Identify which cell holds the provided text, then report its (x, y) central coordinate. 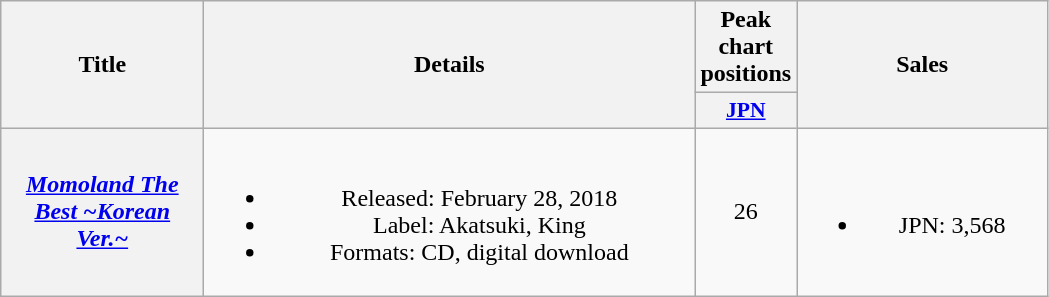
Details (450, 65)
Peakchartpositions (746, 47)
26 (746, 212)
Momoland The Best ~Korean Ver.~ (102, 212)
Released: February 28, 2018Label: Akatsuki, KingFormats: CD, digital download (450, 212)
Title (102, 65)
JPN: 3,568 (922, 212)
JPN (746, 111)
Sales (922, 65)
